Pinpoint the cell where the given text exists, returning its (x, y) midpoint coordinate. 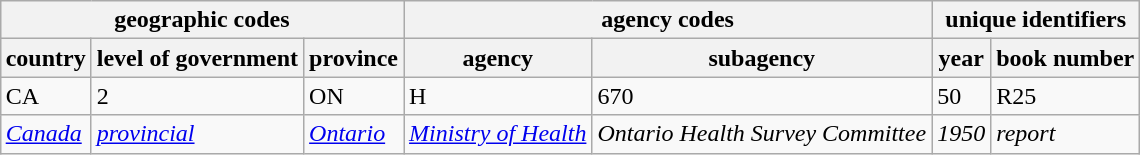
subagency (762, 58)
geographic codes (202, 20)
CA (46, 96)
report (1066, 134)
670 (762, 96)
agency (498, 58)
Ontario Health Survey Committee (762, 134)
level of government (197, 58)
country (46, 58)
2 (197, 96)
book number (1066, 58)
R25 (1066, 96)
ON (354, 96)
unique identifiers (1036, 20)
Ministry of Health (498, 134)
H (498, 96)
Canada (46, 134)
year (962, 58)
Ontario (354, 134)
1950 (962, 134)
provincial (197, 134)
agency codes (668, 20)
50 (962, 96)
province (354, 58)
